Return the [x, y] coordinate for the center point of the cell that contains the specified text.  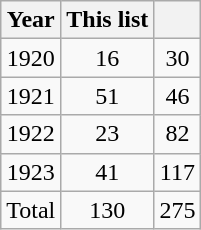
130 [108, 210]
Total [31, 210]
23 [108, 134]
Year [31, 20]
82 [178, 134]
51 [108, 96]
1923 [31, 172]
41 [108, 172]
275 [178, 210]
This list [108, 20]
1922 [31, 134]
30 [178, 58]
117 [178, 172]
16 [108, 58]
1920 [31, 58]
46 [178, 96]
1921 [31, 96]
